Detect which cell encompasses the target text, then output its [x, y] center coordinate. 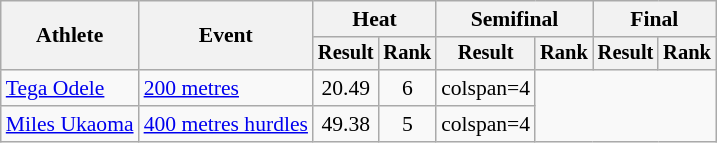
Final [654, 19]
200 metres [226, 88]
Heat [374, 19]
5 [408, 124]
Miles Ukaoma [70, 124]
49.38 [346, 124]
Event [226, 36]
6 [408, 88]
20.49 [346, 88]
400 metres hurdles [226, 124]
Athlete [70, 36]
Tega Odele [70, 88]
Semifinal [514, 19]
